Return (X, Y) of the center of cell containing provided text 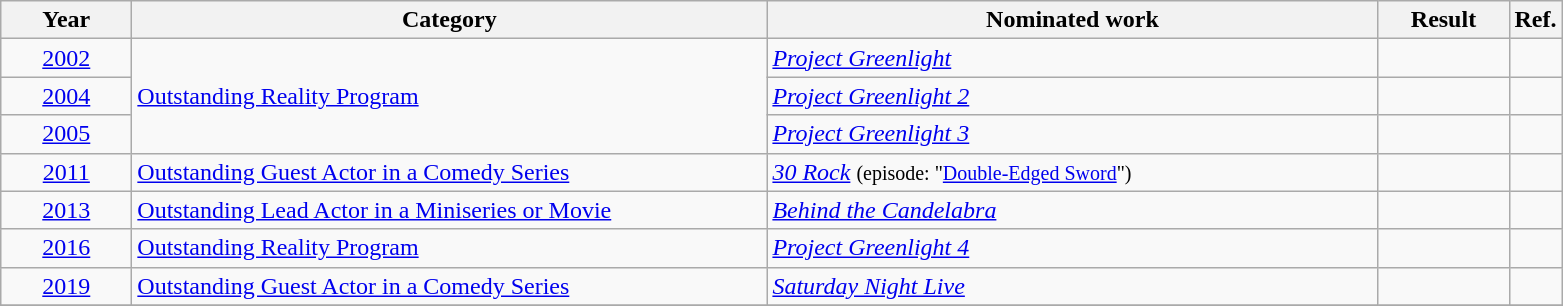
Result (1444, 20)
Behind the Candelabra (1072, 210)
2019 (66, 286)
2005 (66, 134)
Saturday Night Live (1072, 286)
2002 (66, 58)
Nominated work (1072, 20)
Year (66, 20)
30 Rock (episode: "Double-Edged Sword") (1072, 172)
Project Greenlight (1072, 58)
2011 (66, 172)
Project Greenlight 2 (1072, 96)
Outstanding Lead Actor in a Miniseries or Movie (450, 210)
2004 (66, 96)
Category (450, 20)
Ref. (1536, 20)
Project Greenlight 3 (1072, 134)
2013 (66, 210)
Project Greenlight 4 (1072, 248)
2016 (66, 248)
